For the text-containing cell, return its midpoint in (X, Y) coordinate format. 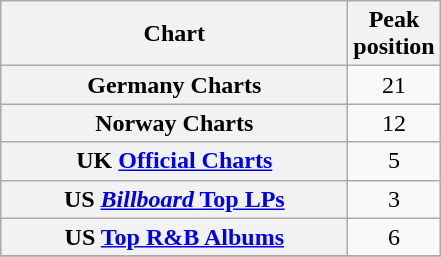
UK Official Charts (174, 161)
21 (394, 85)
12 (394, 123)
US Top R&B Albums (174, 237)
5 (394, 161)
US Billboard Top LPs (174, 199)
3 (394, 199)
Norway Charts (174, 123)
6 (394, 237)
Germany Charts (174, 85)
Chart (174, 34)
Peakposition (394, 34)
